Return (x, y) of the center of cell containing provided text 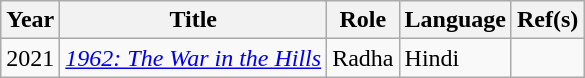
Title (194, 20)
Radha (363, 58)
Role (363, 20)
Language (455, 20)
Hindi (455, 58)
2021 (30, 58)
Ref(s) (547, 20)
1962: The War in the Hills (194, 58)
Year (30, 20)
